Detect which cell encompasses the target text, then output its [x, y] center coordinate. 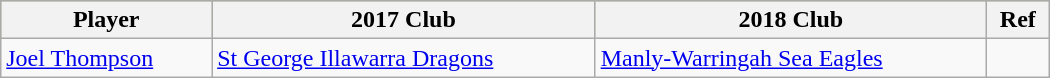
Joel Thompson [106, 58]
St George Illawarra Dragons [404, 58]
Manly-Warringah Sea Eagles [790, 58]
2018 Club [790, 20]
2017 Club [404, 20]
Player [106, 20]
Ref [1018, 20]
